Capture the cell that displays the provided text and extract its (X, Y) central coordinate. 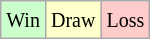
Win (24, 20)
Loss (126, 20)
Draw (72, 20)
